Search for the cell housing the specified text and yield its (x, y) center coordinate. 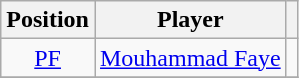
Player (190, 20)
PF (48, 58)
Mouhammad Faye (190, 58)
Position (48, 20)
